Locate the cell with the specified text and output its [x, y] center coordinate. 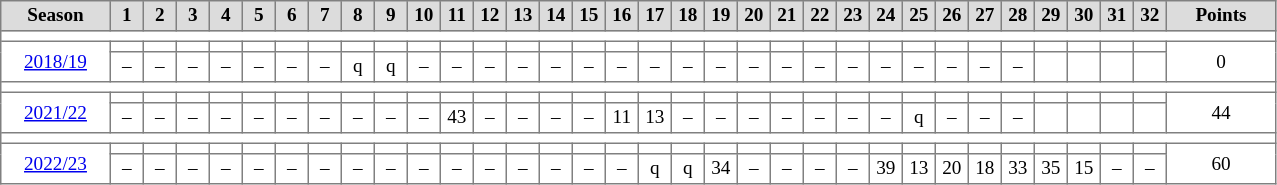
32 [1150, 16]
10 [424, 16]
5 [258, 16]
22 [820, 16]
29 [1050, 16]
17 [654, 16]
9 [390, 16]
25 [918, 16]
2018/19 [56, 61]
27 [984, 16]
35 [1050, 169]
Points [1221, 16]
19 [720, 16]
8 [358, 16]
2 [160, 16]
4 [226, 16]
23 [852, 16]
16 [622, 16]
21 [786, 16]
28 [1018, 16]
34 [720, 169]
14 [556, 16]
12 [490, 16]
44 [1221, 112]
6 [292, 16]
39 [886, 169]
31 [1116, 16]
30 [1084, 16]
26 [952, 16]
2021/22 [56, 112]
33 [1018, 169]
7 [324, 16]
2022/23 [56, 163]
Season [56, 16]
1 [126, 16]
24 [886, 16]
60 [1221, 163]
43 [456, 118]
3 [192, 16]
0 [1221, 61]
